Search for the cell housing the specified text and yield its (x, y) center coordinate. 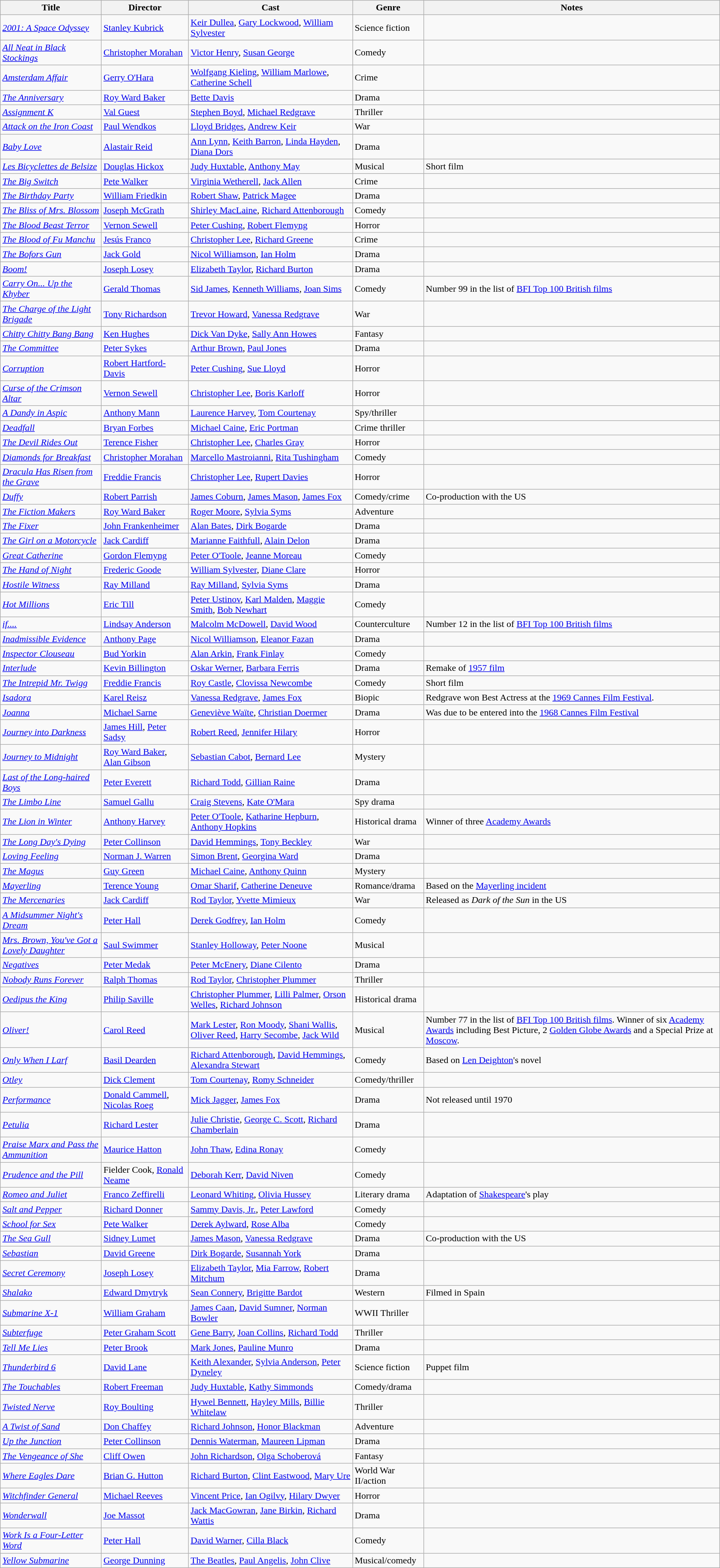
Dennis Waterman, Maureen Lipman (271, 1441)
Mark Jones, Pauline Munro (271, 1347)
Mark Lester, Ron Moody, Shani Wallis, Oliver Reed, Harry Secombe, Jack Wild (271, 1030)
Petulia (51, 1125)
Boom! (51, 269)
Brian G. Hutton (145, 1476)
Crime thriller (388, 428)
Romeo and Juliet (51, 1195)
Baby Love (51, 146)
Craig Stevens, Kate O'Mara (271, 802)
Title (51, 8)
Christopher Lee, Charles Gray (271, 442)
Peter Cushing, Sue Lloyd (271, 368)
WWII Thriller (388, 1312)
Mick Jagger, James Fox (271, 1099)
Roy Castle, Clovissa Newcombe (271, 683)
Number 99 in the list of BFI Top 100 British films (572, 289)
Tony Richardson (145, 314)
The Blood Beast Terror (51, 225)
Robert Hartford-Davis (145, 368)
Jack MacGowran, Jane Birkin, Richard Wattis (271, 1516)
Cast (271, 8)
Sebastian Cabot, Bernard Lee (271, 757)
Mrs. Brown, You've Got a Lovely Daughter (51, 945)
Peter Ustinov, Karl Malden, Maggie Smith, Bob Newhart (271, 604)
A Midsummer Night's Dream (51, 920)
Judy Huxtable, Anthony May (271, 166)
Victor Henry, Susan George (271, 52)
Counterculture (388, 624)
Hostile Witness (51, 585)
Based on Len Deighton's novel (572, 1060)
Oliver! (51, 1030)
The Lion in Winter (51, 822)
The Girl on a Motorcycle (51, 541)
Elizabeth Taylor, Mia Farrow, Robert Mitchum (271, 1273)
Mayerling (51, 886)
Last of the Long-haired Boys (51, 782)
Sammy Davis, Jr., Peter Lawford (271, 1209)
Biopic (388, 697)
Submarine X-1 (51, 1312)
Samuel Gallu (145, 802)
2001: A Space Odyssey (51, 28)
Sid James, Kenneth Williams, Joan Sims (271, 289)
The Fixer (51, 526)
Karel Reisz (145, 697)
Wonderwall (51, 1516)
Twisted Nerve (51, 1406)
Gene Barry, Joan Collins, Richard Todd (271, 1332)
Gerald Thomas (145, 289)
Amsterdam Affair (51, 78)
Les Bicyclettes de Belsize (51, 166)
Michael Caine, Anthony Quinn (271, 871)
Spy drama (388, 802)
Vanessa Redgrave, James Fox (271, 697)
The Bliss of Mrs. Blossom (51, 210)
The Sea Gull (51, 1239)
Comedy/thriller (388, 1080)
Terence Fisher (145, 442)
Journey into Darkness (51, 732)
Anthony Harvey (145, 822)
Deadfall (51, 428)
if.... (51, 624)
Filmed in Spain (572, 1293)
Frederic Goode (145, 570)
Secret Ceremony (51, 1273)
Bryan Forbes (145, 428)
Peter Sykes (145, 348)
Roger Moore, Sylvia Syms (271, 512)
Eric Till (145, 604)
The Touchables (51, 1387)
Prudence and the Pill (51, 1175)
Keith Alexander, Sylvia Anderson, Peter Dyneley (271, 1367)
Western (388, 1293)
Fielder Cook, Ronald Neame (145, 1175)
Hywel Bennett, Hayley Mills, Billie Whitelaw (271, 1406)
Roy Boulting (145, 1406)
Peter O'Toole, Jeanne Moreau (271, 555)
Nicol Williamson, Eleanor Fazan (271, 639)
Maurice Hatton (145, 1150)
The Charge of the Light Brigade (51, 314)
The Fiction Makers (51, 512)
Leonard Whiting, Olivia Hussey (271, 1195)
The Beatles, Paul Angelis, John Clive (271, 1560)
Ralph Thomas (145, 980)
Peter Graham Scott (145, 1332)
Spy/thriller (388, 413)
A Twist of Sand (51, 1427)
Shalako (51, 1293)
Remake of 1957 film (572, 668)
Subterfuge (51, 1332)
Adaptation of Shakespeare's play (572, 1195)
Rod Taylor, Yvette Mimieux (271, 900)
Derek Aylward, Rose Alba (271, 1224)
Alan Bates, Dirk Bogarde (271, 526)
Isadora (51, 697)
The Blood of Fu Manchu (51, 240)
Sebastian (51, 1253)
Salt and Pepper (51, 1209)
Peter McEnery, Diane Cilento (271, 965)
Gordon Flemyng (145, 555)
William Sylvester, Diane Clare (271, 570)
Hot Millions (51, 604)
Virginia Wetherell, Jack Allen (271, 181)
Thunderbird 6 (51, 1367)
Genre (388, 8)
All Neat in Black Stockings (51, 52)
Dick Clement (145, 1080)
Performance (51, 1099)
Up the Junction (51, 1441)
Michael Caine, Eric Portman (271, 428)
The Committee (51, 348)
Carol Reed (145, 1030)
Michael Sarne (145, 712)
Richard Lester (145, 1125)
Loving Feeling (51, 856)
Where Eagles Dare (51, 1476)
A Dandy in Aspic (51, 413)
Great Catherine (51, 555)
Laurence Harvey, Tom Courtenay (271, 413)
Based on the Mayerling incident (572, 886)
Keir Dullea, Gary Lockwood, William Sylvester (271, 28)
Omar Sharif, Catherine Deneuve (271, 886)
Only When I Larf (51, 1060)
Val Guest (145, 112)
Christopher Lee, Rupert Davies (271, 476)
Christopher Lee, Boris Karloff (271, 393)
Geneviève Waïte, Christian Doermer (271, 712)
Attack on the Iron Coast (51, 127)
The Birthday Party (51, 196)
Number 12 in the list of BFI Top 100 British films (572, 624)
Stanley Kubrick (145, 28)
Yellow Submarine (51, 1560)
Franco Zeffirelli (145, 1195)
Vincent Price, Ian Ogilvy, Hilary Dwyer (271, 1496)
Ray Milland (145, 585)
Dick Van Dyke, Sally Ann Howes (271, 334)
Christopher Plummer, Lilli Palmer, Orson Welles, Richard Johnson (271, 999)
Peter Medak (145, 965)
Anthony Page (145, 639)
Peter Brook (145, 1347)
Ken Hughes (145, 334)
David Lane (145, 1367)
Oskar Werner, Barbara Ferris (271, 668)
Sean Connery, Brigitte Bardot (271, 1293)
William Graham (145, 1312)
John Frankenheimer (145, 526)
David Greene (145, 1253)
Alastair Reid (145, 146)
Robert Shaw, Patrick Magee (271, 196)
James Mason, Vanessa Redgrave (271, 1239)
Alan Arkin, Frank Finlay (271, 654)
Romance/drama (388, 886)
James Caan, David Sumner, Norman Bowler (271, 1312)
Robert Parrish (145, 496)
Peter Everett (145, 782)
Terence Young (145, 886)
Journey to Midnight (51, 757)
David Hemmings, Tony Beckley (271, 842)
Curse of the Crimson Altar (51, 393)
The Long Day's Dying (51, 842)
Wolfgang Kieling, William Marlowe, Catherine Schell (271, 78)
Ray Milland, Sylvia Syms (271, 585)
Richard Johnson, Honor Blackman (271, 1427)
Oedipus the King (51, 999)
Kevin Billington (145, 668)
Redgrave won Best Actress at the 1969 Cannes Film Festival. (572, 697)
Don Chaffey (145, 1427)
Richard Burton, Clint Eastwood, Mary Ure (271, 1476)
Peter O'Toole, Katharine Hepburn, Anthony Hopkins (271, 822)
Peter Cushing, Robert Flemyng (271, 225)
Donald Cammell, Nicolas Roeg (145, 1099)
The Intrepid Mr. Twigg (51, 683)
Duffy (51, 496)
George Dunning (145, 1560)
Interlude (51, 668)
James Hill, Peter Sadsy (145, 732)
Inspector Clouseau (51, 654)
John Thaw, Edina Ronay (271, 1150)
Stephen Boyd, Michael Redgrave (271, 112)
Notes (572, 8)
Paul Wendkos (145, 127)
Corruption (51, 368)
Lindsay Anderson (145, 624)
Chitty Chitty Bang Bang (51, 334)
Rod Taylor, Christopher Plummer (271, 980)
Norman J. Warren (145, 856)
John Richardson, Olga Schoberová (271, 1456)
Musical/comedy (388, 1560)
Elizabeth Taylor, Richard Burton (271, 269)
Edward Dmytryk (145, 1293)
James Coburn, James Mason, James Fox (271, 496)
The Big Switch (51, 181)
Shirley MacLaine, Richard Attenborough (271, 210)
Diamonds for Breakfast (51, 457)
Judy Huxtable, Kathy Simmonds (271, 1387)
Witchfinder General (51, 1496)
William Friedkin (145, 196)
Richard Donner (145, 1209)
Richard Todd, Gillian Raine (271, 782)
Joanna (51, 712)
The Devil Rides Out (51, 442)
Christopher Lee, Richard Greene (271, 240)
Bette Davis (271, 97)
Released as Dark of the Sun in the US (572, 900)
Assignment K (51, 112)
The Vengeance of She (51, 1456)
Joe Massot (145, 1516)
Jesús Franco (145, 240)
Douglas Hickox (145, 166)
The Bofors Gun (51, 254)
Ann Lynn, Keith Barron, Linda Hayden, Diana Dors (271, 146)
Richard Attenborough, David Hemmings, Alexandra Stewart (271, 1060)
Work Is a Four-Letter Word (51, 1540)
Basil Dearden (145, 1060)
Tell Me Lies (51, 1347)
The Limbo Line (51, 802)
Philip Saville (145, 999)
Malcolm McDowell, David Wood (271, 624)
Jack Gold (145, 254)
Nobody Runs Forever (51, 980)
The Mercenaries (51, 900)
The Hand of Night (51, 570)
Nicol Williamson, Ian Holm (271, 254)
Saul Swimmer (145, 945)
World War II/action (388, 1476)
Stanley Holloway, Peter Noone (271, 945)
Cliff Owen (145, 1456)
Anthony Mann (145, 413)
Inadmissible Evidence (51, 639)
Carry On... Up the Khyber (51, 289)
The Magus (51, 871)
Marianne Faithfull, Alain Delon (271, 541)
Roy Ward Baker, Alan Gibson (145, 757)
Joseph McGrath (145, 210)
Comedy/crime (388, 496)
Sidney Lumet (145, 1239)
Not released until 1970 (572, 1099)
The Anniversary (51, 97)
Comedy/drama (388, 1387)
Derek Godfrey, Ian Holm (271, 920)
Julie Christie, George C. Scott, Richard Chamberlain (271, 1125)
Winner of three Academy Awards (572, 822)
Otley (51, 1080)
Lloyd Bridges, Andrew Keir (271, 127)
School for Sex (51, 1224)
David Warner, Cilla Black (271, 1540)
Marcello Mastroianni, Rita Tushingham (271, 457)
Tom Courtenay, Romy Schneider (271, 1080)
Arthur Brown, Paul Jones (271, 348)
Negatives (51, 965)
Michael Reeves (145, 1496)
Guy Green (145, 871)
Praise Marx and Pass the Ammunition (51, 1150)
Literary drama (388, 1195)
Deborah Kerr, David Niven (271, 1175)
Dracula Has Risen from the Grave (51, 476)
Was due to be entered into the 1968 Cannes Film Festival (572, 712)
Gerry O'Hara (145, 78)
Puppet film (572, 1367)
Robert Freeman (145, 1387)
Dirk Bogarde, Susannah York (271, 1253)
Simon Brent, Georgina Ward (271, 856)
Director (145, 8)
Robert Reed, Jennifer Hilary (271, 732)
Trevor Howard, Vanessa Redgrave (271, 314)
Bud Yorkin (145, 654)
